Return the [X, Y] coordinate for the center point of the cell that contains the specified text.  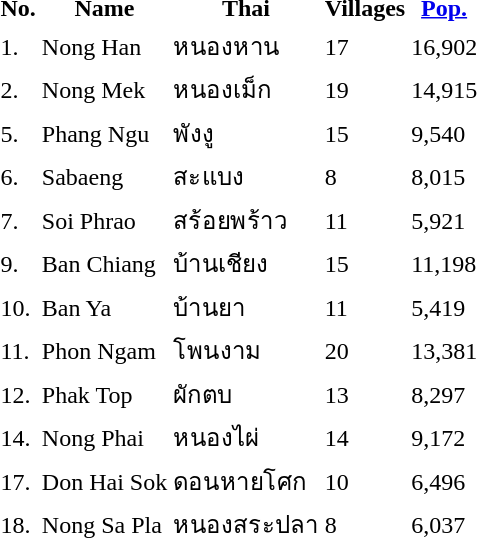
20 [364, 350]
Phang Ngu [104, 133]
Sabaeng [104, 176]
ดอนหายโศก [246, 481]
10 [364, 481]
8 [364, 176]
Ban Chiang [104, 264]
Phon Ngam [104, 350]
Don Hai Sok [104, 481]
Nong Mek [104, 90]
Nong Han [104, 46]
โพนงาม [246, 350]
บ้านเชียง [246, 264]
หนองไผ่ [246, 438]
Phak Top [104, 394]
หนองเม็ก [246, 90]
Nong Phai [104, 438]
19 [364, 90]
บ้านยา [246, 307]
พังงู [246, 133]
17 [364, 46]
14 [364, 438]
13 [364, 394]
ผักตบ [246, 394]
สะแบง [246, 176]
Ban Ya [104, 307]
สร้อยพร้าว [246, 220]
Soi Phrao [104, 220]
หนองหาน [246, 46]
